Pinpoint the cell where the given text exists, returning its (x, y) midpoint coordinate. 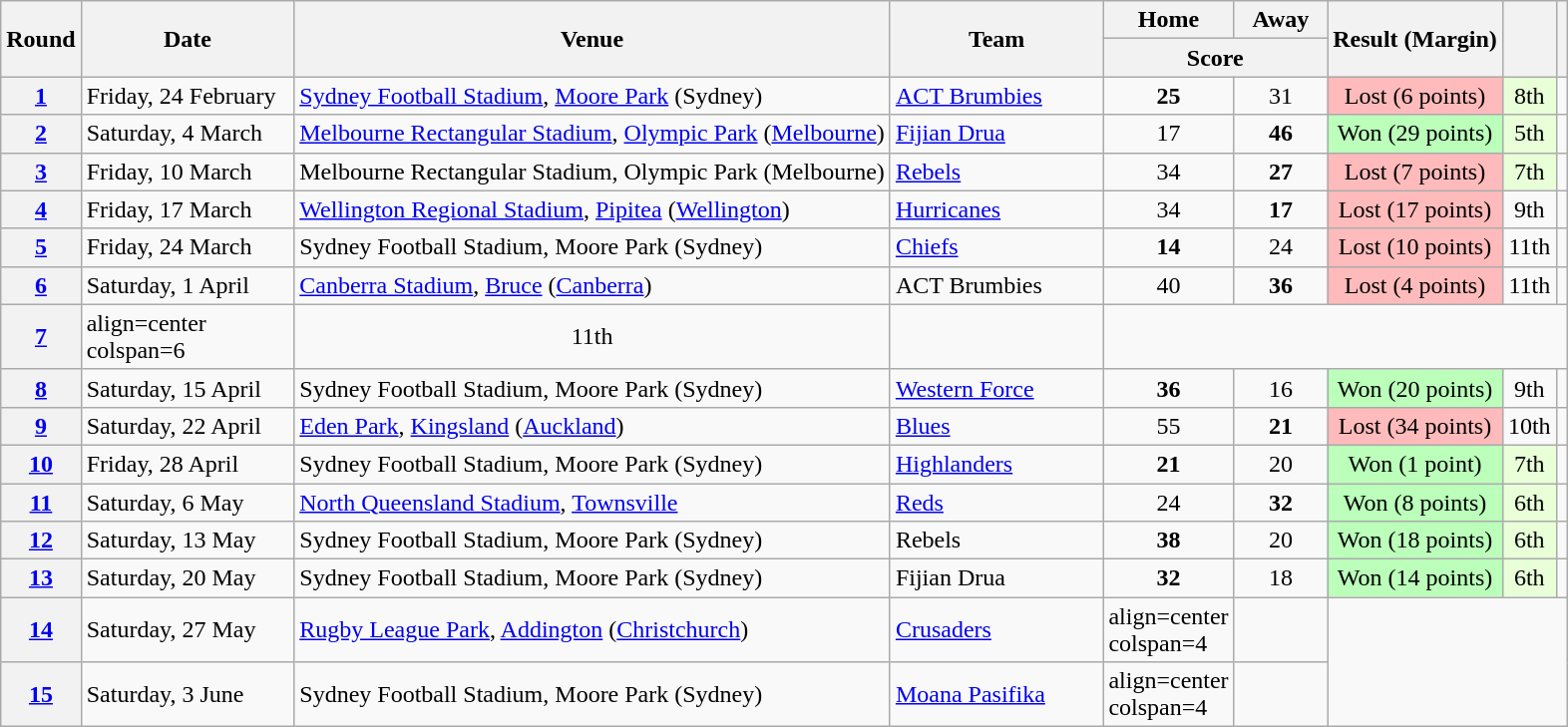
31 (1281, 96)
Won (8 points) (1415, 502)
Friday, 10 March (188, 172)
Score (1215, 58)
Blues (996, 426)
Chiefs (996, 247)
Western Force (996, 388)
4 (41, 209)
Date (188, 39)
Saturday, 4 March (188, 134)
Friday, 28 April (188, 464)
Saturday, 15 April (188, 388)
Reds (996, 502)
Friday, 24 February (188, 96)
3 (41, 172)
55 (1169, 426)
10th (1529, 426)
Friday, 17 March (188, 209)
Saturday, 1 April (188, 285)
Won (14 points) (1415, 578)
Lost (10 points) (1415, 247)
Saturday, 13 May (188, 541)
12 (41, 541)
7 (41, 337)
Team (996, 39)
5 (41, 247)
15 (41, 694)
8 (41, 388)
North Queensland Stadium, Townsville (592, 502)
Won (29 points) (1415, 134)
Eden Park, Kingsland (Auckland) (592, 426)
Saturday, 3 June (188, 694)
5th (1529, 134)
Lost (4 points) (1415, 285)
align=center colspan=6 (188, 337)
Hurricanes (996, 209)
Wellington Regional Stadium, Pipitea (Wellington) (592, 209)
Rugby League Park, Addington (Christchurch) (592, 630)
Won (1 point) (1415, 464)
Home (1169, 20)
6 (41, 285)
10 (41, 464)
27 (1281, 172)
Friday, 24 March (188, 247)
40 (1169, 285)
Lost (6 points) (1415, 96)
Won (20 points) (1415, 388)
Moana Pasifika (996, 694)
Saturday, 27 May (188, 630)
13 (41, 578)
Lost (7 points) (1415, 172)
Saturday, 20 May (188, 578)
Lost (17 points) (1415, 209)
Highlanders (996, 464)
1 (41, 96)
9 (41, 426)
46 (1281, 134)
16 (1281, 388)
18 (1281, 578)
2 (41, 134)
Result (Margin) (1415, 39)
Venue (592, 39)
Saturday, 6 May (188, 502)
25 (1169, 96)
Crusaders (996, 630)
Won (18 points) (1415, 541)
Saturday, 22 April (188, 426)
Lost (34 points) (1415, 426)
38 (1169, 541)
8th (1529, 96)
11 (41, 502)
Round (41, 39)
Away (1281, 20)
Canberra Stadium, Bruce (Canberra) (592, 285)
